Extract the [x, y] coordinate from the center of the cell holding the provided text.  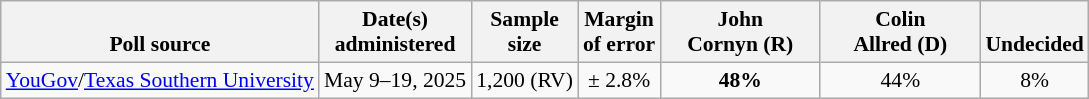
Samplesize [524, 32]
ColinAllred (D) [900, 32]
8% [1034, 80]
May 9–19, 2025 [395, 80]
44% [900, 80]
JohnCornyn (R) [740, 32]
Poll source [160, 32]
Date(s)administered [395, 32]
Marginof error [619, 32]
48% [740, 80]
± 2.8% [619, 80]
YouGov/Texas Southern University [160, 80]
Undecided [1034, 32]
1,200 (RV) [524, 80]
